Detect which cell encompasses the target text, then output its [x, y] center coordinate. 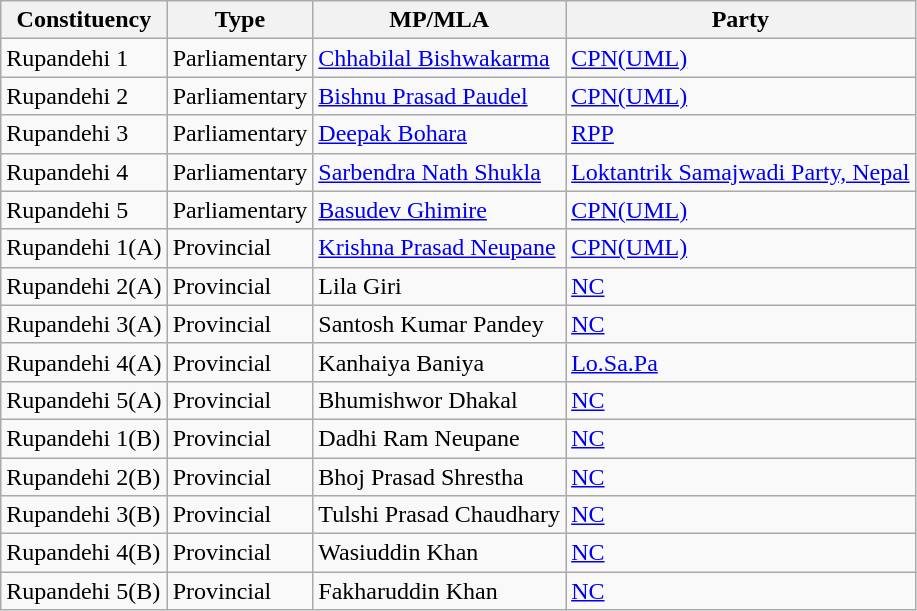
Rupandehi 4 [84, 172]
RPP [740, 134]
Krishna Prasad Neupane [440, 248]
Dadhi Ram Neupane [440, 438]
Kanhaiya Baniya [440, 362]
Rupandehi 1(B) [84, 438]
Rupandehi 3 [84, 134]
Loktantrik Samajwadi Party, Nepal [740, 172]
Rupandehi 3(A) [84, 324]
Wasiuddin Khan [440, 553]
MP/MLA [440, 20]
Bishnu Prasad Paudel [440, 96]
Rupandehi 5(B) [84, 591]
Rupandehi 5 [84, 210]
Rupandehi 4(A) [84, 362]
Rupandehi 1 [84, 58]
Bhumishwor Dhakal [440, 400]
Party [740, 20]
Constituency [84, 20]
Rupandehi 2 [84, 96]
Rupandehi 3(B) [84, 515]
Rupandehi 4(B) [84, 553]
Basudev Ghimire [440, 210]
Rupandehi 2(B) [84, 477]
Type [240, 20]
Chhabilal Bishwakarma [440, 58]
Rupandehi 5(A) [84, 400]
Bhoj Prasad Shrestha [440, 477]
Fakharuddin Khan [440, 591]
Lo.Sa.Pa [740, 362]
Tulshi Prasad Chaudhary [440, 515]
Deepak Bohara [440, 134]
Lila Giri [440, 286]
Santosh Kumar Pandey [440, 324]
Sarbendra Nath Shukla [440, 172]
Rupandehi 2(A) [84, 286]
Rupandehi 1(A) [84, 248]
